Pinpoint the cell where the given text exists, returning its [X, Y] midpoint coordinate. 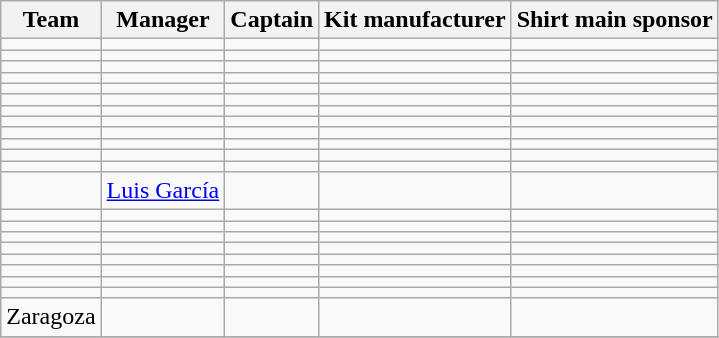
Zaragoza [51, 317]
Shirt main sponsor [614, 20]
Team [51, 20]
Manager [163, 20]
Luis García [163, 191]
Captain [272, 20]
Kit manufacturer [416, 20]
